Identify which cell holds the provided text, then report its (x, y) central coordinate. 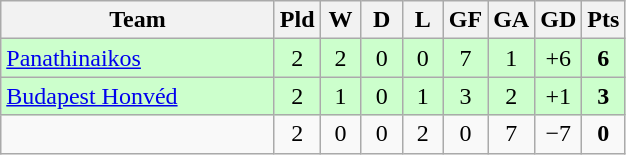
Team (138, 20)
GF (465, 20)
−7 (558, 134)
L (422, 20)
Panathinaikos (138, 58)
GD (558, 20)
Pts (604, 20)
GA (512, 20)
6 (604, 58)
Budapest Honvéd (138, 96)
+1 (558, 96)
+6 (558, 58)
D (382, 20)
Pld (297, 20)
W (340, 20)
